Find where the given text appears and provide that cell's center as (x, y) coordinate. 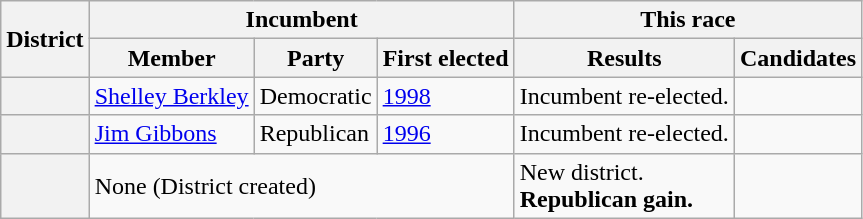
Party (316, 58)
Incumbent (302, 20)
Results (624, 58)
Republican (316, 134)
First elected (446, 58)
Shelley Berkley (172, 96)
None (District created) (302, 186)
Democratic (316, 96)
Jim Gibbons (172, 134)
Member (172, 58)
District (45, 39)
This race (688, 20)
1996 (446, 134)
Candidates (798, 58)
New district.Republican gain. (624, 186)
1998 (446, 96)
